Pinpoint the cell where the given text exists, returning its (x, y) midpoint coordinate. 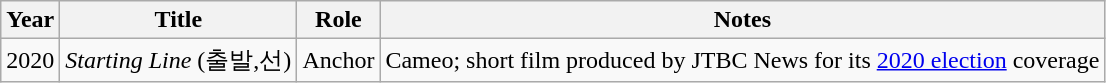
Year (30, 20)
Anchor (338, 60)
Title (178, 20)
Role (338, 20)
Cameo; short film produced by JTBC News for its 2020 election coverage (742, 60)
2020 (30, 60)
Notes (742, 20)
Starting Line (출발,선) (178, 60)
